For the text-containing cell, return its midpoint in (x, y) coordinate format. 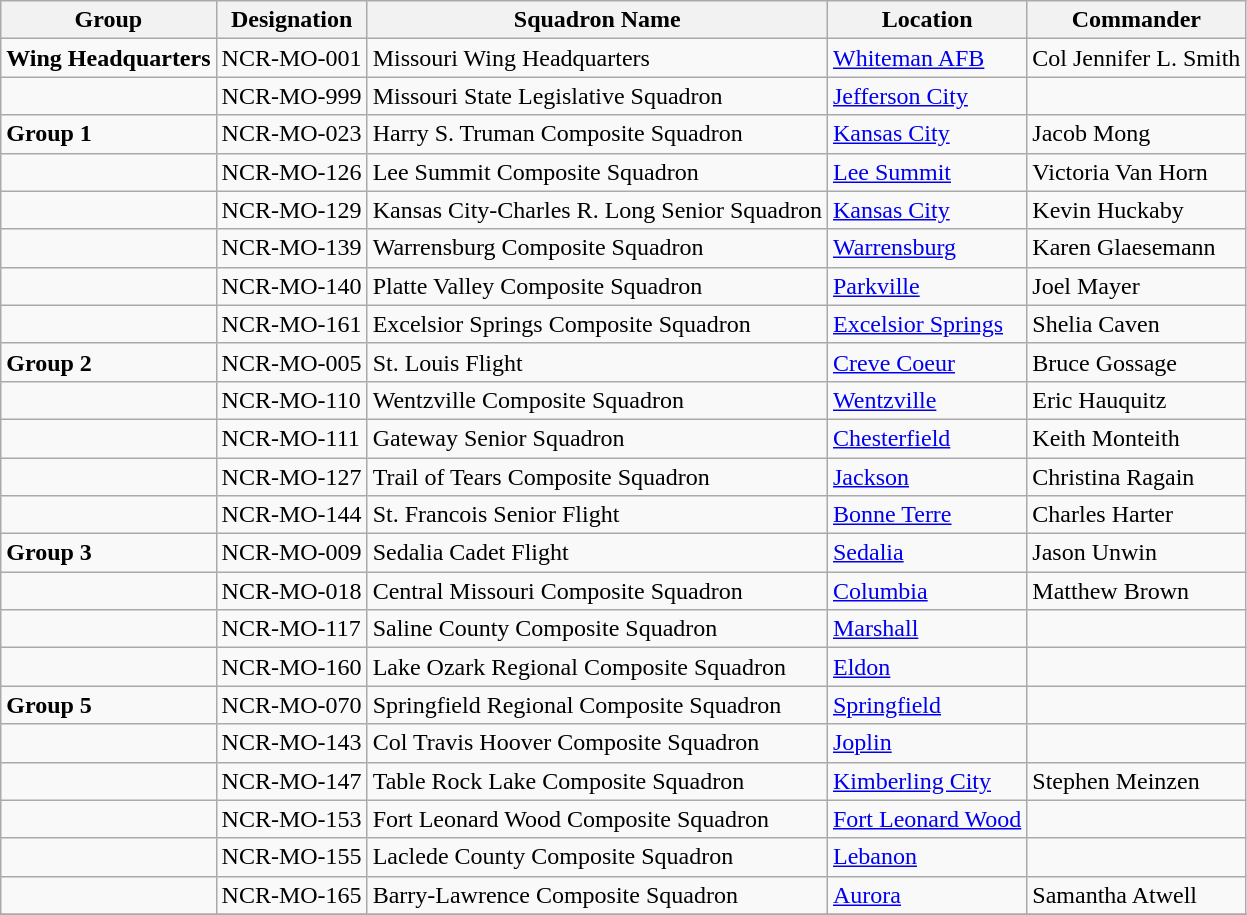
Chesterfield (926, 438)
Parkville (926, 286)
Jackson (926, 477)
Samantha Atwell (1136, 895)
Group (108, 20)
Lake Ozark Regional Composite Squadron (597, 667)
Charles Harter (1136, 515)
Group 1 (108, 134)
Col Travis Hoover Composite Squadron (597, 743)
Wing Headquarters (108, 58)
Saline County Composite Squadron (597, 629)
Columbia (926, 591)
Lebanon (926, 857)
NCR-MO-129 (292, 210)
Whiteman AFB (926, 58)
NCR-MO-001 (292, 58)
Keith Monteith (1136, 438)
NCR-MO-139 (292, 248)
Marshall (926, 629)
Group 3 (108, 553)
NCR-MO-999 (292, 96)
Kimberling City (926, 781)
Victoria Van Horn (1136, 172)
Harry S. Truman Composite Squadron (597, 134)
Wentzville (926, 400)
Aurora (926, 895)
Commander (1136, 20)
NCR-MO-161 (292, 324)
NCR-MO-126 (292, 172)
Barry-Lawrence Composite Squadron (597, 895)
Jason Unwin (1136, 553)
Missouri Wing Headquarters (597, 58)
Location (926, 20)
Warrensburg Composite Squadron (597, 248)
Trail of Tears Composite Squadron (597, 477)
NCR-MO-111 (292, 438)
NCR-MO-140 (292, 286)
Bruce Gossage (1136, 362)
NCR-MO-143 (292, 743)
Squadron Name (597, 20)
NCR-MO-155 (292, 857)
Eric Hauquitz (1136, 400)
Wentzville Composite Squadron (597, 400)
Karen Glaesemann (1136, 248)
Fort Leonard Wood Composite Squadron (597, 819)
Table Rock Lake Composite Squadron (597, 781)
Sedalia Cadet Flight (597, 553)
NCR-MO-005 (292, 362)
Bonne Terre (926, 515)
Group 5 (108, 705)
NCR-MO-165 (292, 895)
NCR-MO-070 (292, 705)
Warrensburg (926, 248)
Group 2 (108, 362)
St. Francois Senior Flight (597, 515)
Christina Ragain (1136, 477)
Lee Summit (926, 172)
Central Missouri Composite Squadron (597, 591)
NCR-MO-009 (292, 553)
Joplin (926, 743)
Kansas City-Charles R. Long Senior Squadron (597, 210)
Stephen Meinzen (1136, 781)
Springfield Regional Composite Squadron (597, 705)
Joel Mayer (1136, 286)
Missouri State Legislative Squadron (597, 96)
Eldon (926, 667)
Excelsior Springs Composite Squadron (597, 324)
NCR-MO-160 (292, 667)
Shelia Caven (1136, 324)
Gateway Senior Squadron (597, 438)
NCR-MO-144 (292, 515)
Laclede County Composite Squadron (597, 857)
Platte Valley Composite Squadron (597, 286)
NCR-MO-147 (292, 781)
Jacob Mong (1136, 134)
NCR-MO-023 (292, 134)
Creve Coeur (926, 362)
Sedalia (926, 553)
Kevin Huckaby (1136, 210)
Matthew Brown (1136, 591)
Springfield (926, 705)
NCR-MO-117 (292, 629)
Designation (292, 20)
Fort Leonard Wood (926, 819)
Col Jennifer L. Smith (1136, 58)
St. Louis Flight (597, 362)
Jefferson City (926, 96)
NCR-MO-018 (292, 591)
NCR-MO-110 (292, 400)
NCR-MO-153 (292, 819)
Excelsior Springs (926, 324)
NCR-MO-127 (292, 477)
Lee Summit Composite Squadron (597, 172)
